Identify which cell holds the provided text, then report its (x, y) central coordinate. 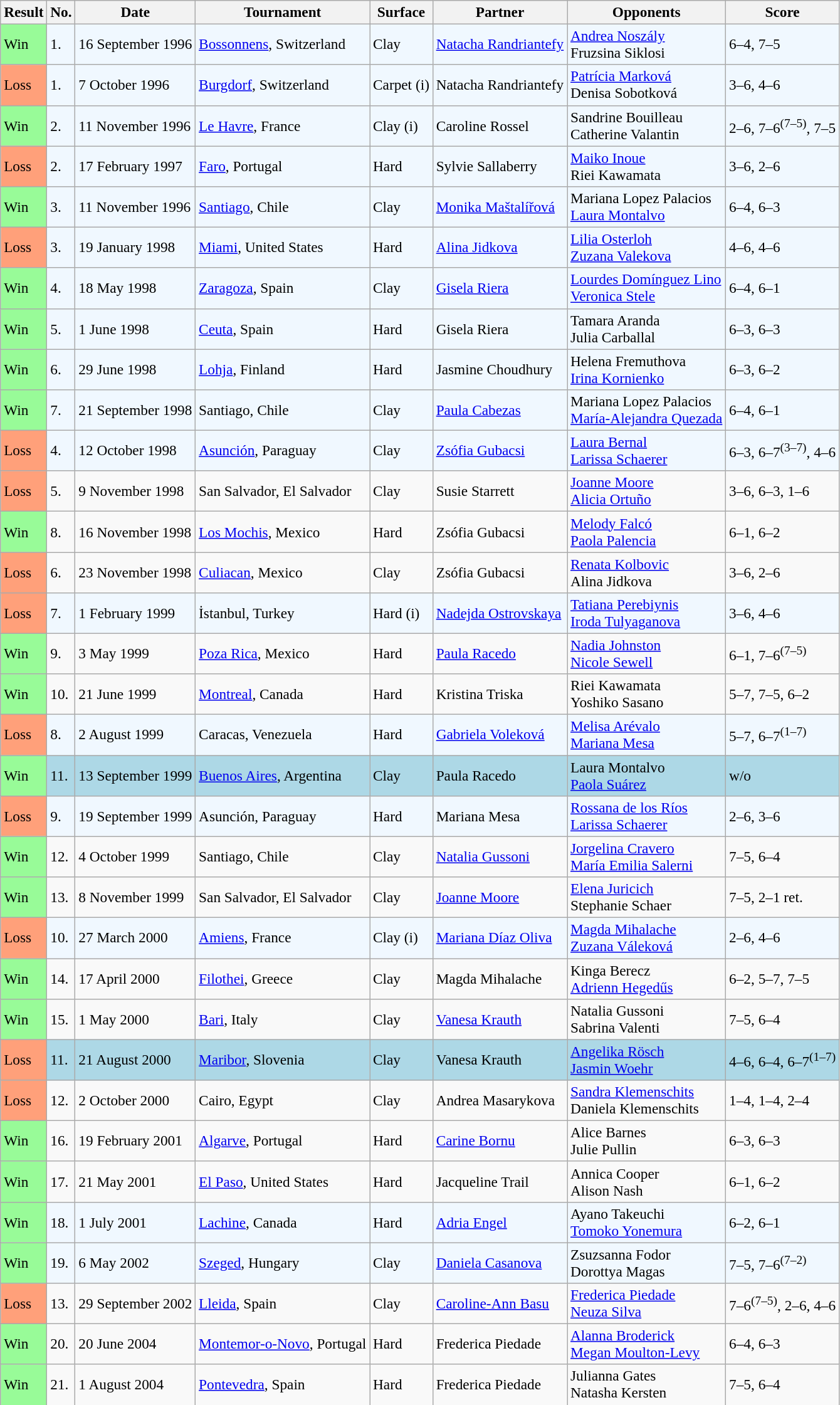
21 September 1998 (135, 410)
Opponents (647, 12)
6–1, 7–6(7–5) (782, 653)
Natalia Gussoni (500, 856)
Lleida, Spain (283, 1303)
29 June 1998 (135, 369)
17 April 2000 (135, 978)
İstanbul, Turkey (283, 613)
Filothei, Greece (283, 978)
Los Mochis, Mexico (283, 532)
21. (61, 1384)
6–3, 6–2 (782, 369)
12 October 1998 (135, 450)
Sandra Klemenschits Daniela Klemenschits (647, 1100)
Melisa Arévalo Mariana Mesa (647, 735)
Sylvie Sallaberry (500, 166)
Annica Cooper Alison Nash (647, 1181)
Algarve, Portugal (283, 1141)
Bari, Italy (283, 1019)
7 October 1996 (135, 85)
Alina Jidkova (500, 247)
Maiko Inoue Riei Kawamata (647, 166)
Jacqueline Trail (500, 1181)
Laura Bernal Larissa Schaerer (647, 450)
1 June 1998 (135, 329)
2–6, 4–6 (782, 938)
5–7, 7–5, 6–2 (782, 695)
6–3, 6–7(3–7), 4–6 (782, 450)
Maribor, Slovenia (283, 1060)
21 June 1999 (135, 695)
Culiacan, Mexico (283, 572)
Jorgelina Cravero María Emilia Salerni (647, 856)
Date (135, 12)
27 March 2000 (135, 938)
Melody Falcó Paola Palencia (647, 532)
Laura Montalvo Paola Suárez (647, 775)
Joanne Moore (500, 897)
Andrea Masarykova (500, 1100)
2–6, 3–6 (782, 816)
23 November 1998 (135, 572)
19 February 2001 (135, 1141)
2–6, 7–6(7–5), 7–5 (782, 125)
6–4, 7–5 (782, 44)
Natalia Gussoni Sabrina Valenti (647, 1019)
Julianna Gates Natasha Kersten (647, 1384)
Hard (i) (401, 613)
Adria Engel (500, 1223)
Nadia Johnston Nicole Sewell (647, 653)
Mariana Lopez Palacios Laura Montalvo (647, 207)
1 August 2004 (135, 1384)
Carine Bornu (500, 1141)
Cairo, Egypt (283, 1100)
No. (61, 12)
Magda Mihalache Zuzana Váleková (647, 938)
20. (61, 1344)
1 May 2000 (135, 1019)
Riei Kawamata Yoshiko Sasano (647, 695)
4–6, 6–4, 6–7(1–7) (782, 1060)
18 May 1998 (135, 288)
6–2, 6–1 (782, 1223)
Jasmine Choudhury (500, 369)
15. (61, 1019)
Mariana Díaz Oliva (500, 938)
6–2, 5–7, 7–5 (782, 978)
Partner (500, 12)
6 May 2002 (135, 1263)
3 May 1999 (135, 653)
Zaragoza, Spain (283, 288)
2 August 1999 (135, 735)
w/o (782, 775)
Lohja, Finland (283, 369)
Bossonnens, Switzerland (283, 44)
16. (61, 1141)
Alanna Broderick Megan Moulton-Levy (647, 1344)
Tatiana Perebiynis Iroda Tulyaganova (647, 613)
16 November 1998 (135, 532)
4 October 1999 (135, 856)
1 February 1999 (135, 613)
13 September 1999 (135, 775)
El Paso, United States (283, 1181)
Caroline Rossel (500, 125)
Mariana Mesa (500, 816)
Elena Juricich Stephanie Schaer (647, 897)
Paula Cabezas (500, 410)
Alice Barnes Julie Pullin (647, 1141)
Montemor-o-Novo, Portugal (283, 1344)
Faro, Portugal (283, 166)
Nadejda Ostrovskaya (500, 613)
Caracas, Venezuela (283, 735)
17 February 1997 (135, 166)
1–4, 1–4, 2–4 (782, 1100)
Tamara Aranda Julia Carballal (647, 329)
Surface (401, 12)
19. (61, 1263)
Poza Rica, Mexico (283, 653)
Kristina Triska (500, 695)
Lilia Osterloh Zuzana Valekova (647, 247)
Szeged, Hungary (283, 1263)
14. (61, 978)
Score (782, 12)
21 May 2001 (135, 1181)
Pontevedra, Spain (283, 1384)
Susie Starrett (500, 492)
Helena Fremuthova Irina Kornienko (647, 369)
7–5, 2–1 ret. (782, 897)
Ceuta, Spain (283, 329)
Miami, United States (283, 247)
Patrícia Marková Denisa Sobotková (647, 85)
19 January 1998 (135, 247)
Le Havre, France (283, 125)
3–6, 6–3, 1–6 (782, 492)
7–6(7–5), 2–6, 4–6 (782, 1303)
Sandrine Bouilleau Catherine Valantin (647, 125)
Gabriela Voleková (500, 735)
Andrea Noszály Fruzsina Siklosi (647, 44)
Daniela Casanova (500, 1263)
29 September 2002 (135, 1303)
19 September 1999 (135, 816)
Rossana de los Ríos Larissa Schaerer (647, 816)
Kinga Berecz Adrienn Hegedűs (647, 978)
Lourdes Domínguez Lino Veronica Stele (647, 288)
Joanne Moore Alicia Ortuño (647, 492)
Result (24, 12)
Angelika Rösch Jasmin Woehr (647, 1060)
Magda Mihalache (500, 978)
Mariana Lopez Palacios María-Alejandra Quezada (647, 410)
Monika Maštalířová (500, 207)
Zsuzsanna Fodor Dorottya Magas (647, 1263)
7–5, 7–6(7–2) (782, 1263)
16 September 1996 (135, 44)
18. (61, 1223)
1 July 2001 (135, 1223)
Frederica Piedade Neuza Silva (647, 1303)
2 October 2000 (135, 1100)
Burgdorf, Switzerland (283, 85)
Renata Kolbovic Alina Jidkova (647, 572)
Caroline-Ann Basu (500, 1303)
Carpet (i) (401, 85)
21 August 2000 (135, 1060)
8 November 1999 (135, 897)
9 November 1998 (135, 492)
17. (61, 1181)
20 June 2004 (135, 1344)
Lachine, Canada (283, 1223)
Montreal, Canada (283, 695)
Ayano Takeuchi Tomoko Yonemura (647, 1223)
5–7, 6–7(1–7) (782, 735)
4–6, 4–6 (782, 247)
Tournament (283, 12)
Buenos Aires, Argentina (283, 775)
Amiens, France (283, 938)
